Pinpoint the cell where the given text exists, returning its (X, Y) midpoint coordinate. 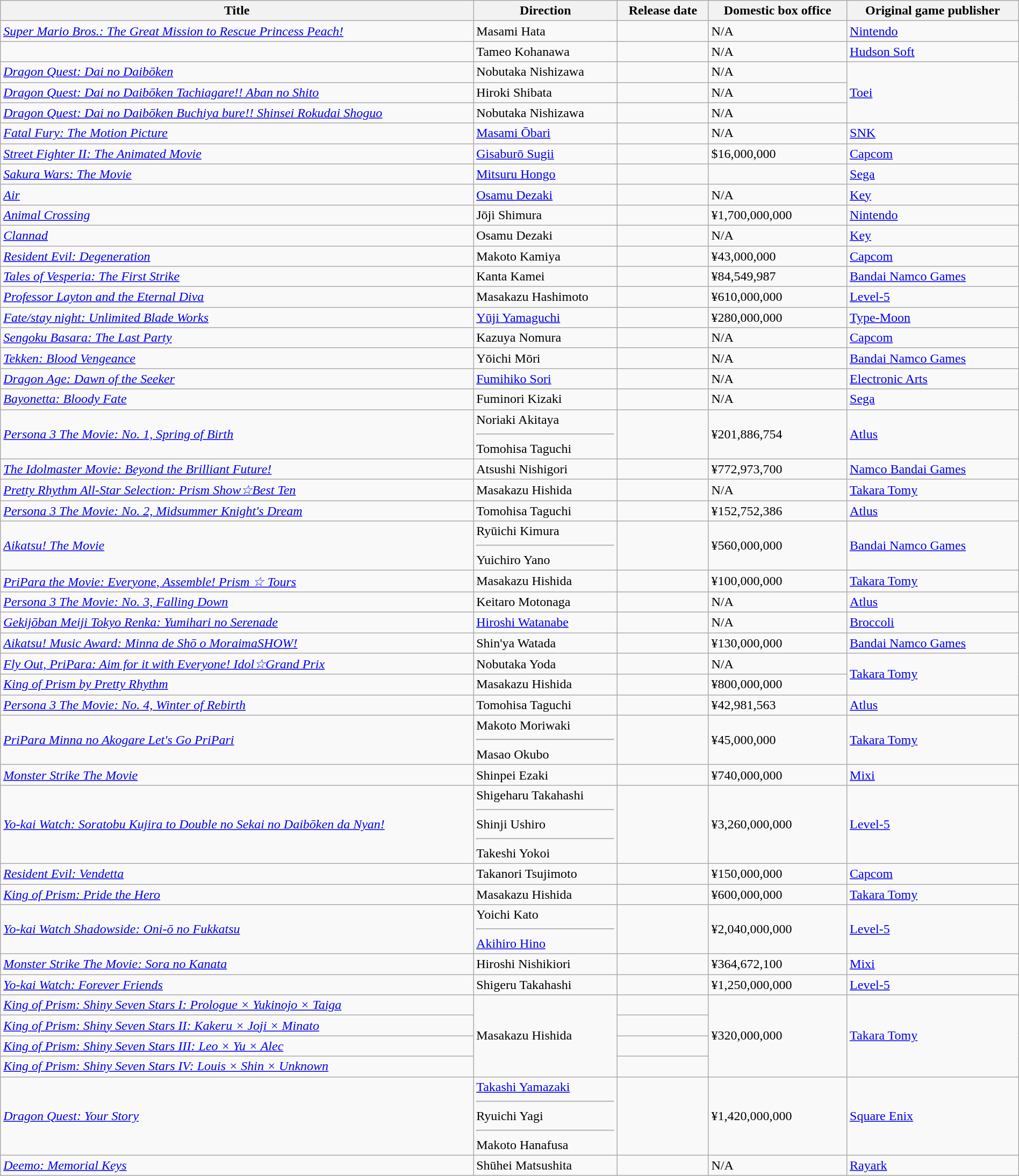
Persona 3 The Movie: No. 4, Winter of Rebirth (237, 705)
Animal Crossing (237, 215)
SNK (933, 133)
Direction (546, 11)
¥364,672,100 (778, 964)
Shūhei Matsushita (546, 1165)
Professor Layton and the Eternal Diva (237, 297)
Dragon Quest: Your Story (237, 1116)
Noriaki AkitayaTomohisa Taguchi (546, 434)
¥130,000,000 (778, 643)
Type-Moon (933, 318)
Hiroshi Watanabe (546, 622)
Pretty Rhythm All-Star Selection: Prism Show☆Best Ten (237, 490)
Hiroshi Nishikiori (546, 964)
Deemo: Memorial Keys (237, 1165)
Yoichi KatoAkihiro Hino (546, 929)
Toei (933, 92)
King of Prism: Shiny Seven Stars II: Kakeru × Joji × Minato (237, 1026)
¥100,000,000 (778, 581)
Dragon Quest: Dai no Daibōken (237, 72)
PriPara the Movie: Everyone, Assemble! Prism ☆ Tours (237, 581)
Masami Hata (546, 31)
Dragon Quest: Dai no Daibōken Tachiagare!! Aban no Shito (237, 92)
Keitaro Motonaga (546, 602)
Clannad (237, 235)
Air (237, 194)
Persona 3 The Movie: No. 3, Falling Down (237, 602)
Fatal Fury: The Motion Picture (237, 133)
Ryūichi KimuraYuichiro Yano (546, 546)
Kanta Kamei (546, 277)
Shigeru Takahashi (546, 985)
¥600,000,000 (778, 894)
¥2,040,000,000 (778, 929)
¥43,000,000 (778, 256)
Jōji Shimura (546, 215)
¥84,549,987 (778, 277)
Shinpei Ezaki (546, 775)
Persona 3 The Movie: No. 1, Spring of Birth (237, 434)
Masami Ōbari (546, 133)
Tales of Vesperia: The First Strike (237, 277)
Rayark (933, 1165)
Broccoli (933, 622)
Hudson Soft (933, 52)
Original game publisher (933, 11)
¥1,420,000,000 (778, 1116)
Mitsuru Hongo (546, 174)
Takanori Tsujimoto (546, 874)
¥152,752,386 (778, 511)
Bayonetta: Bloody Fate (237, 399)
Shigeharu TakahashiShinji UshiroTakeshi Yokoi (546, 824)
Yōichi Mōri (546, 358)
Yūji Yamaguchi (546, 318)
Sakura Wars: The Movie (237, 174)
Monster Strike The Movie: Sora no Kanata (237, 964)
¥150,000,000 (778, 874)
Dragon Quest: Dai no Daibōken Buchiya bure!! Shinsei Rokudai Shoguo (237, 113)
Fly Out, PriPara: Aim for it with Everyone! Idol☆Grand Prix (237, 664)
Shin'ya Watada (546, 643)
Atsushi Nishigori (546, 469)
Dragon Age: Dawn of the Seeker (237, 379)
Takashi YamazakiRyuichi YagiMakoto Hanafusa (546, 1116)
¥45,000,000 (778, 740)
King of Prism: Pride the Hero (237, 894)
¥772,973,700 (778, 469)
Fumihiko Sori (546, 379)
¥740,000,000 (778, 775)
Yo-kai Watch: Soratobu Kujira to Double no Sekai no Daibōken da Nyan! (237, 824)
Super Mario Bros.: The Great Mission to Rescue Princess Peach! (237, 31)
Street Fighter II: The Animated Movie (237, 154)
Aikatsu! The Movie (237, 546)
Masakazu Hashimoto (546, 297)
Square Enix (933, 1116)
Tameo Kohanawa (546, 52)
Fate/stay night: Unlimited Blade Works (237, 318)
¥201,886,754 (778, 434)
Namco Bandai Games (933, 469)
¥560,000,000 (778, 546)
Release date (663, 11)
¥3,260,000,000 (778, 824)
King of Prism: Shiny Seven Stars III: Leo × Yu × Alec (237, 1046)
Resident Evil: Degeneration (237, 256)
King of Prism by Pretty Rhythm (237, 684)
¥320,000,000 (778, 1036)
Gisaburō Sugii (546, 154)
Kazuya Nomura (546, 338)
Makoto Kamiya (546, 256)
Monster Strike The Movie (237, 775)
King of Prism: Shiny Seven Stars IV: Louis × Shin × Unknown (237, 1066)
¥1,700,000,000 (778, 215)
¥42,981,563 (778, 705)
PriPara Minna no Akogare Let's Go PriPari (237, 740)
Title (237, 11)
Aikatsu! Music Award: Minna de Shō o MoraimaSHOW! (237, 643)
Gekijōban Meiji Tokyo Renka: Yumihari no Serenade (237, 622)
Sengoku Basara: The Last Party (237, 338)
Domestic box office (778, 11)
The Idolmaster Movie: Beyond the Brilliant Future! (237, 469)
King of Prism: Shiny Seven Stars I: Prologue × Yukinojo × Taiga (237, 1005)
Yo-kai Watch Shadowside: Oni-ō no Fukkatsu (237, 929)
$16,000,000 (778, 154)
Makoto MoriwakiMasao Okubo (546, 740)
Electronic Arts (933, 379)
Persona 3 The Movie: No. 2, Midsummer Knight's Dream (237, 511)
Resident Evil: Vendetta (237, 874)
Hiroki Shibata (546, 92)
Fuminori Kizaki (546, 399)
¥1,250,000,000 (778, 985)
¥610,000,000 (778, 297)
Nobutaka Yoda (546, 664)
¥800,000,000 (778, 684)
Yo-kai Watch: Forever Friends (237, 985)
¥280,000,000 (778, 318)
Tekken: Blood Vengeance (237, 358)
